Detect which cell encompasses the target text, then output its [x, y] center coordinate. 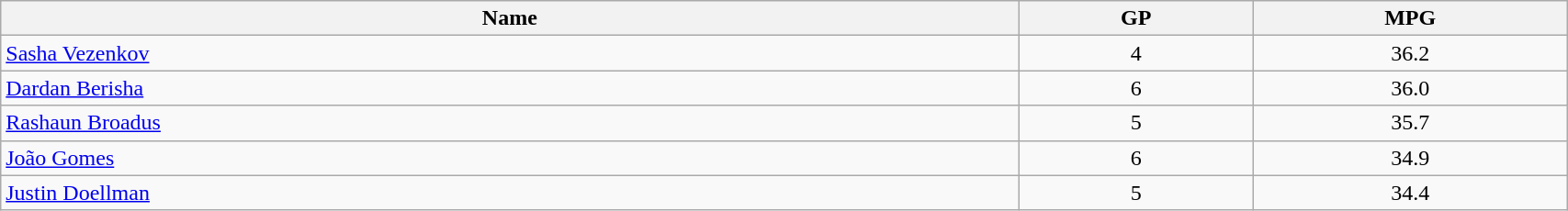
Justin Doellman [510, 193]
35.7 [1411, 123]
MPG [1411, 18]
Name [510, 18]
Dardan Berisha [510, 88]
Rashaun Broadus [510, 123]
34.4 [1411, 193]
36.0 [1411, 88]
João Gomes [510, 158]
GP [1136, 18]
36.2 [1411, 53]
Sasha Vezenkov [510, 53]
34.9 [1411, 158]
4 [1136, 53]
